Return [x, y] of the center of cell containing provided text 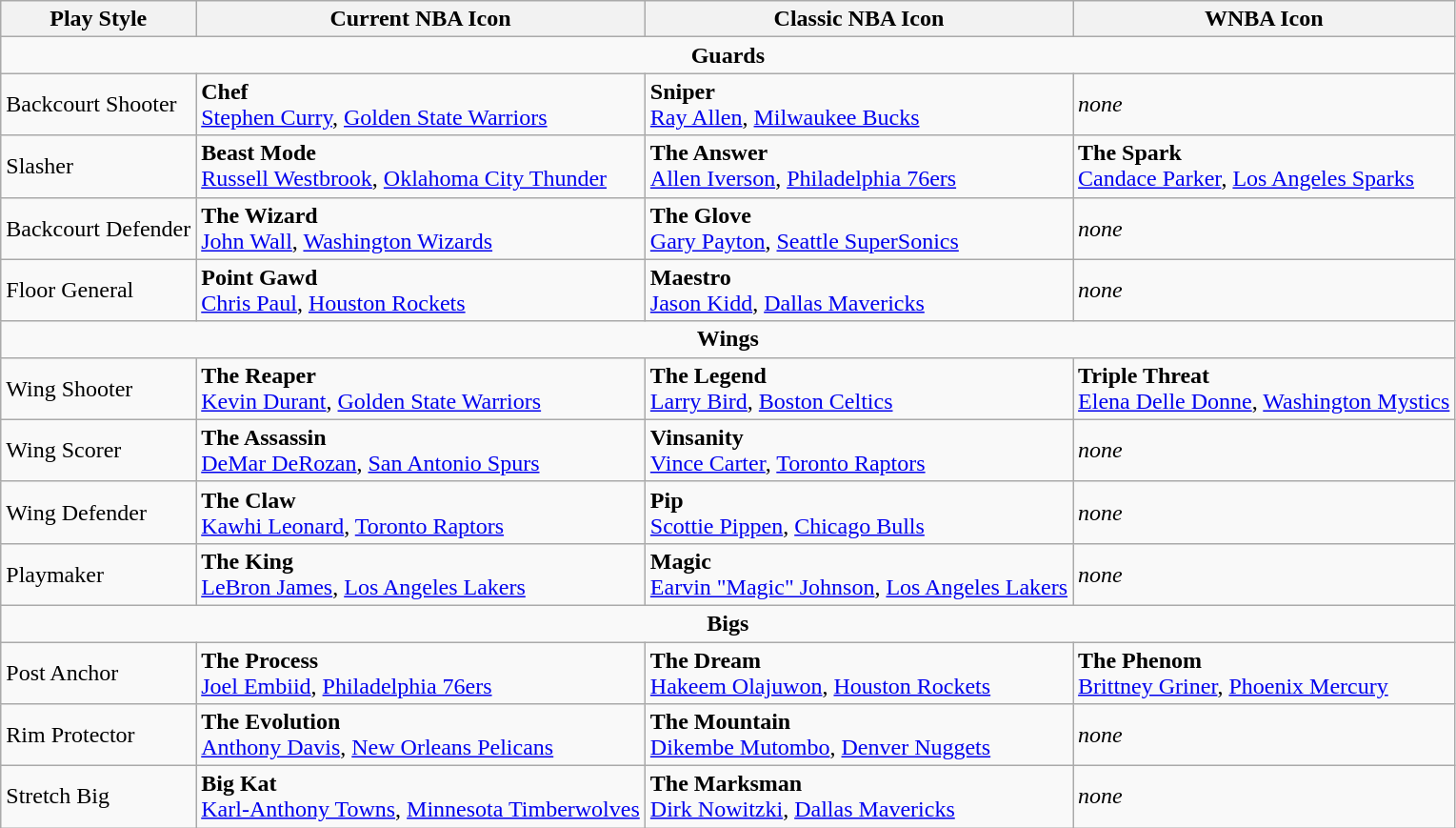
Guards [728, 55]
The ClawKawhi Leonard, Toronto Raptors [421, 513]
ChefStephen Curry, Golden State Warriors [421, 105]
VinsanityVince Carter, Toronto Raptors [859, 450]
Beast ModeRussell Westbrook, Oklahoma City Thunder [421, 166]
Stretch Big [99, 797]
The AssassinDeMar DeRozan, San Antonio Spurs [421, 450]
Bigs [728, 623]
The ProcessJoel Embiid, Philadelphia 76ers [421, 673]
The MarksmanDirk Nowitzki, Dallas Mavericks [859, 797]
Play Style [99, 19]
The AnswerAllen Iverson, Philadelphia 76ers [859, 166]
Rim Protector [99, 736]
Floor General [99, 290]
The LegendLarry Bird, Boston Celtics [859, 389]
Wing Defender [99, 513]
SniperRay Allen, Milwaukee Bucks [859, 105]
Playmaker [99, 574]
The MountainDikembe Mutombo, Denver Nuggets [859, 736]
The WizardJohn Wall, Washington Wizards [421, 229]
Wing Scorer [99, 450]
The PhenomBrittney Griner, Phoenix Mercury [1265, 673]
Backcourt Defender [99, 229]
Wings [728, 339]
Triple ThreatElena Delle Donne, Washington Mystics [1265, 389]
Post Anchor [99, 673]
MagicEarvin "Magic" Johnson, Los Angeles Lakers [859, 574]
The EvolutionAnthony Davis, New Orleans Pelicans [421, 736]
Wing Shooter [99, 389]
Backcourt Shooter [99, 105]
The GloveGary Payton, Seattle SuperSonics [859, 229]
Point GawdChris Paul, Houston Rockets [421, 290]
Big KatKarl-Anthony Towns, Minnesota Timberwolves [421, 797]
Slasher [99, 166]
PipScottie Pippen, Chicago Bulls [859, 513]
The KingLeBron James, Los Angeles Lakers [421, 574]
WNBA Icon [1265, 19]
The ReaperKevin Durant, Golden State Warriors [421, 389]
The DreamHakeem Olajuwon, Houston Rockets [859, 673]
MaestroJason Kidd, Dallas Mavericks [859, 290]
The SparkCandace Parker, Los Angeles Sparks [1265, 166]
Current NBA Icon [421, 19]
Classic NBA Icon [859, 19]
